Detect which cell encompasses the target text, then output its [x, y] center coordinate. 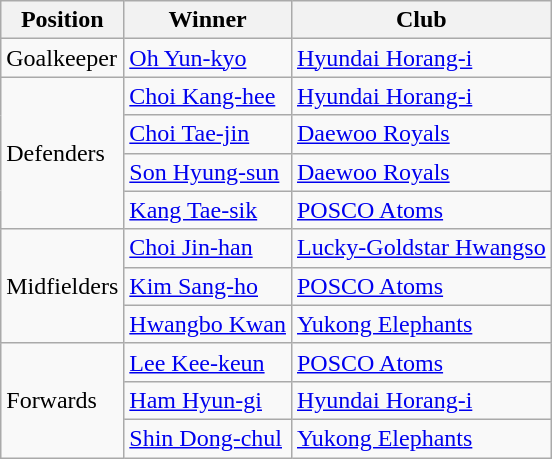
Choi Jin-han [208, 248]
Lee Kee-keun [208, 362]
Shin Dong-chul [208, 438]
Club [421, 20]
Lucky-Goldstar Hwangso [421, 248]
Son Hyung-sun [208, 172]
Forwards [62, 400]
Hwangbo Kwan [208, 324]
Goalkeeper [62, 58]
Kang Tae-sik [208, 210]
Midfielders [62, 286]
Defenders [62, 153]
Ham Hyun-gi [208, 400]
Winner [208, 20]
Choi Kang-hee [208, 96]
Position [62, 20]
Kim Sang-ho [208, 286]
Choi Tae-jin [208, 134]
Oh Yun-kyo [208, 58]
